Output the [x, y] coordinate of the center of the cell containing the given text.  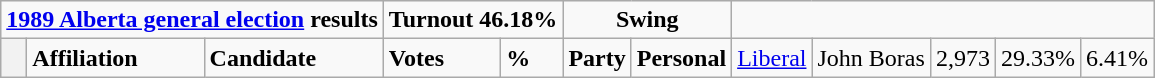
29.33% [1038, 58]
Votes [442, 58]
Candidate [294, 58]
Affiliation [116, 58]
Turnout 46.18% [473, 20]
Swing [648, 20]
6.41% [1118, 58]
2,973 [962, 58]
Liberal [772, 58]
1989 Alberta general election results [192, 20]
Personal [681, 58]
% [532, 58]
Party [597, 58]
John Boras [871, 58]
